Locate the cell with the specified text and output its [x, y] center coordinate. 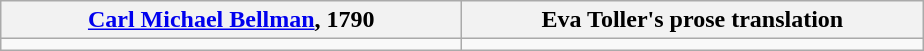
Eva Toller's prose translation [692, 20]
Carl Michael Bellman, 1790 [232, 20]
